For the text-containing cell, return its midpoint in [X, Y] coordinate format. 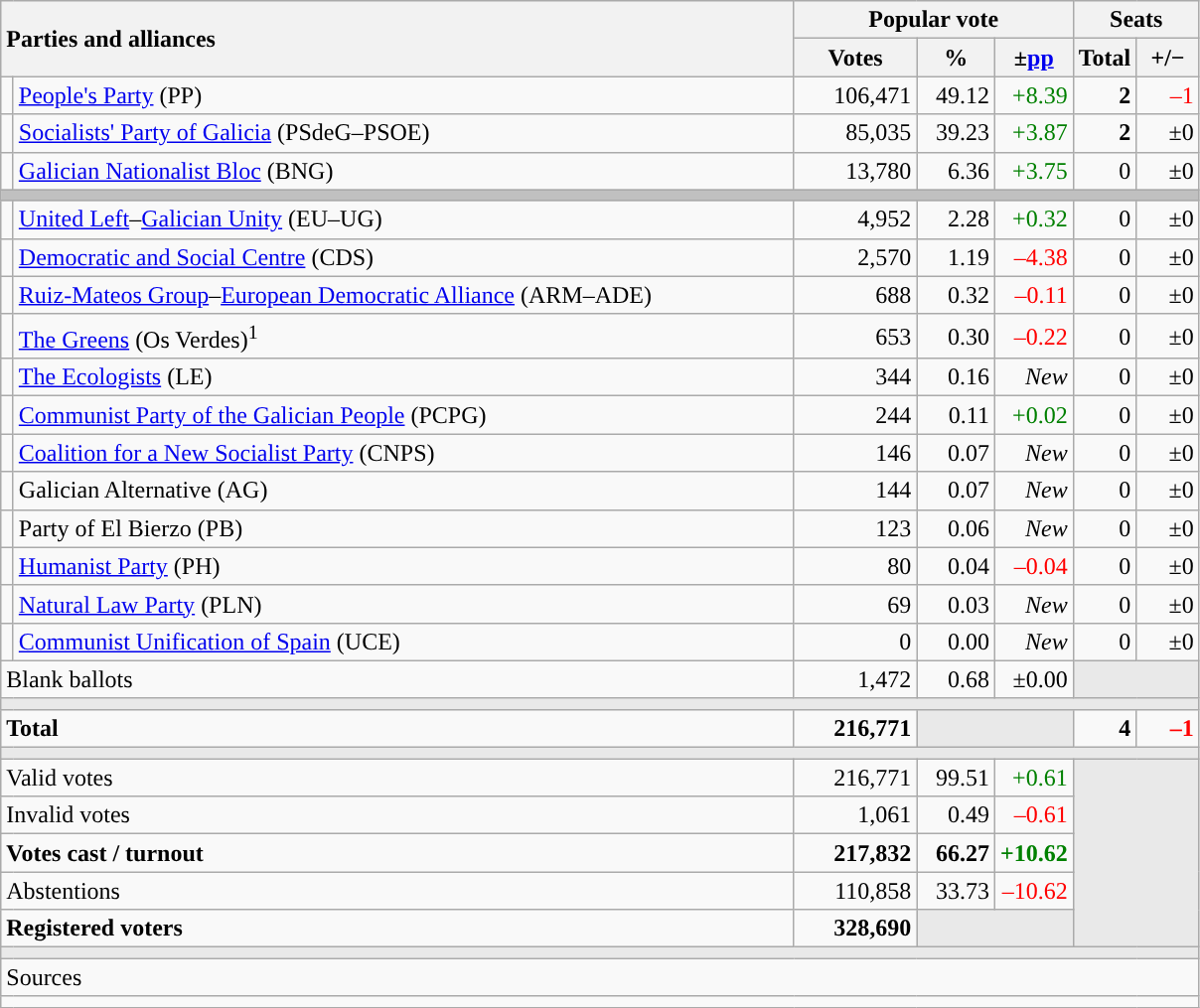
Sources [600, 977]
Democratic and Social Centre (CDS) [403, 257]
0.30 [956, 336]
Abstentions [397, 891]
110,858 [855, 891]
69 [855, 604]
80 [855, 566]
0.06 [956, 528]
The Ecologists (LE) [403, 377]
Valid votes [397, 778]
+3.75 [1033, 171]
0.16 [956, 377]
33.73 [956, 891]
+0.32 [1033, 219]
Humanist Party (PH) [403, 566]
Popular vote [934, 20]
217,832 [855, 853]
0.11 [956, 415]
Communist Unification of Spain (UCE) [403, 642]
0.32 [956, 295]
+10.62 [1033, 853]
Galician Alternative (AG) [403, 491]
+0.61 [1033, 778]
–4.38 [1033, 257]
0.04 [956, 566]
Coalition for a New Socialist Party (CNPS) [403, 453]
Natural Law Party (PLN) [403, 604]
–0.11 [1033, 295]
±pp [1033, 58]
146 [855, 453]
Ruiz-Mateos Group–European Democratic Alliance (ARM–ADE) [403, 295]
4 [1105, 728]
0.49 [956, 815]
66.27 [956, 853]
144 [855, 491]
85,035 [855, 133]
Seats [1136, 20]
–0.61 [1033, 815]
2,570 [855, 257]
–10.62 [1033, 891]
Votes cast / turnout [397, 853]
Registered voters [397, 929]
653 [855, 336]
99.51 [956, 778]
United Left–Galician Unity (EU–UG) [403, 219]
1,061 [855, 815]
+0.02 [1033, 415]
+/− [1168, 58]
13,780 [855, 171]
+8.39 [1033, 95]
Socialists' Party of Galicia (PSdeG–PSOE) [403, 133]
People's Party (PP) [403, 95]
±0.00 [1033, 679]
1.19 [956, 257]
Invalid votes [397, 815]
The Greens (Os Verdes)1 [403, 336]
Blank ballots [397, 679]
Communist Party of the Galician People (PCPG) [403, 415]
0.00 [956, 642]
106,471 [855, 95]
1,472 [855, 679]
Votes [855, 58]
0.68 [956, 679]
4,952 [855, 219]
6.36 [956, 171]
Parties and alliances [397, 39]
+3.87 [1033, 133]
–0.22 [1033, 336]
Party of El Bierzo (PB) [403, 528]
–0.04 [1033, 566]
39.23 [956, 133]
2.28 [956, 219]
Galician Nationalist Bloc (BNG) [403, 171]
688 [855, 295]
123 [855, 528]
328,690 [855, 929]
244 [855, 415]
% [956, 58]
0.03 [956, 604]
344 [855, 377]
49.12 [956, 95]
